Return the [x, y] coordinate for the center point of the cell that contains the specified text.  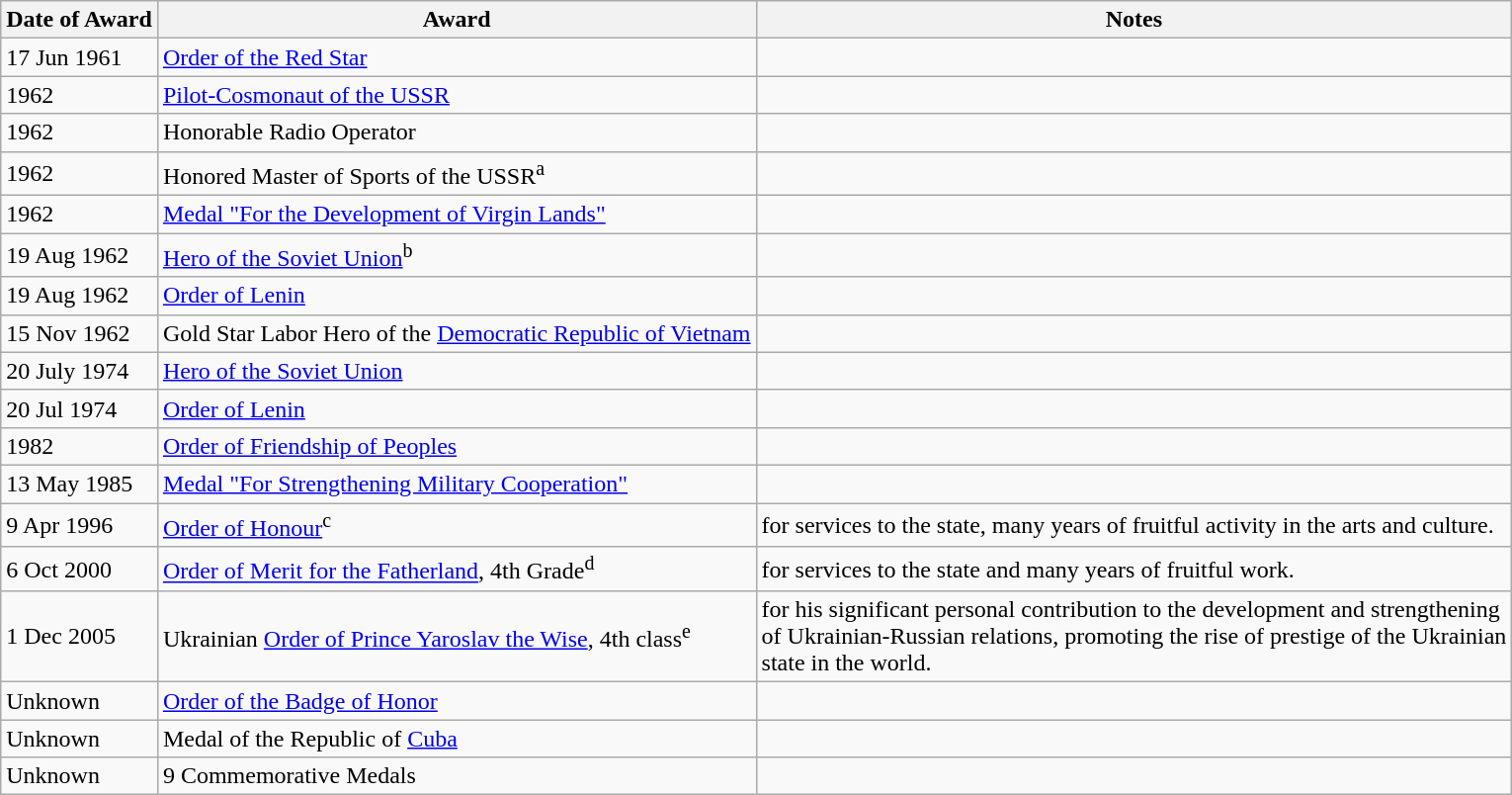
15 Nov 1962 [79, 333]
Order of the Badge of Honor [457, 701]
Medal "For the Development of Virgin Lands" [457, 215]
1 Dec 2005 [79, 637]
for services to the state, many years of fruitful activity in the arts and culture. [1134, 526]
Order of Friendship of Peoples [457, 446]
Medal "For Strengthening Military Cooperation" [457, 484]
Medal of the Republic of Cuba [457, 739]
Honored Master of Sports of the USSRa [457, 174]
Pilot-Cosmonaut of the USSR [457, 95]
Hero of the Soviet Union [457, 371]
Order of Honourc [457, 526]
13 May 1985 [79, 484]
1982 [79, 446]
Honorable Radio Operator [457, 132]
20 Jul 1974 [79, 408]
20 July 1974 [79, 371]
Date of Award [79, 20]
Hero of the Soviet Unionb [457, 255]
6 Oct 2000 [79, 570]
9 Commemorative Medals [457, 776]
9 Apr 1996 [79, 526]
Award [457, 20]
for services to the state and many years of fruitful work. [1134, 570]
Order of the Red Star [457, 57]
Notes [1134, 20]
Order of Merit for the Fatherland, 4th Graded [457, 570]
Gold Star Labor Hero of the Democratic Republic of Vietnam [457, 333]
17 Jun 1961 [79, 57]
Ukrainian Order of Prince Yaroslav the Wise, 4th classe [457, 637]
